Find where the given text appears and provide that cell's center as [x, y] coordinate. 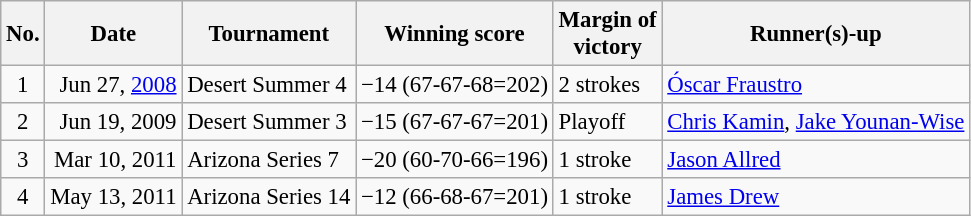
Desert Summer 3 [269, 122]
Winning score [455, 34]
Jason Allred [816, 160]
Tournament [269, 34]
Margin ofvictory [608, 34]
2 [23, 122]
Date [114, 34]
Mar 10, 2011 [114, 160]
Runner(s)-up [816, 34]
James Drew [816, 197]
1 [23, 85]
Óscar Fraustro [816, 85]
−12 (66-68-67=201) [455, 197]
Chris Kamin, Jake Younan-Wise [816, 122]
May 13, 2011 [114, 197]
Arizona Series 7 [269, 160]
−20 (60-70-66=196) [455, 160]
Desert Summer 4 [269, 85]
4 [23, 197]
−14 (67-67-68=202) [455, 85]
Jun 19, 2009 [114, 122]
3 [23, 160]
−15 (67-67-67=201) [455, 122]
No. [23, 34]
2 strokes [608, 85]
Jun 27, 2008 [114, 85]
Arizona Series 14 [269, 197]
Playoff [608, 122]
